Capture the cell that displays the provided text and extract its (X, Y) central coordinate. 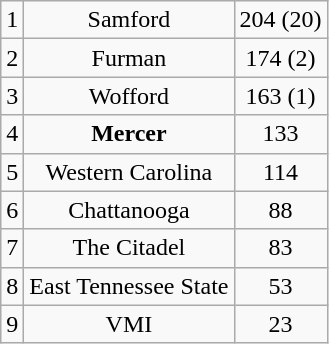
88 (280, 210)
114 (280, 172)
83 (280, 248)
Samford (129, 20)
5 (12, 172)
VMI (129, 324)
Mercer (129, 134)
53 (280, 286)
7 (12, 248)
Wofford (129, 96)
East Tennessee State (129, 286)
9 (12, 324)
3 (12, 96)
Western Carolina (129, 172)
23 (280, 324)
133 (280, 134)
6 (12, 210)
Furman (129, 58)
The Citadel (129, 248)
174 (2) (280, 58)
163 (1) (280, 96)
8 (12, 286)
204 (20) (280, 20)
2 (12, 58)
Chattanooga (129, 210)
1 (12, 20)
4 (12, 134)
